Scan for the cell matching the given text and deliver its (X, Y) coordinate at center. 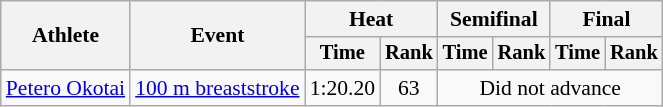
100 m breaststroke (217, 88)
Semifinal (494, 19)
Did not advance (550, 88)
Final (606, 19)
Petero Okotai (66, 88)
Heat (372, 19)
1:20.20 (342, 88)
Athlete (66, 36)
Event (217, 36)
63 (409, 88)
